Output the [x, y] coordinate of the center of the cell containing the given text.  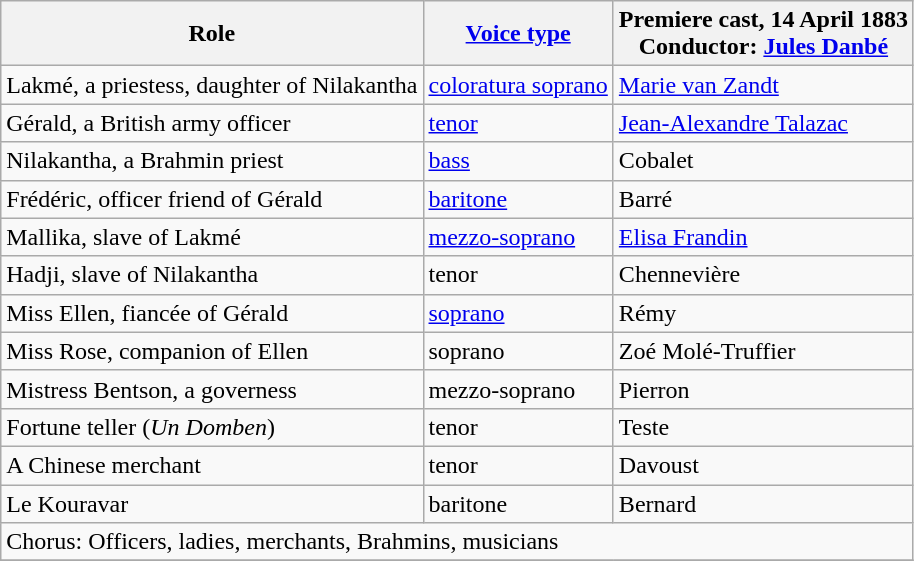
Hadji, slave of Nilakantha [212, 275]
Teste [763, 427]
bass [518, 161]
Pierron [763, 389]
Nilakantha, a Brahmin priest [212, 161]
Bernard [763, 503]
Chennevière [763, 275]
Davoust [763, 465]
Le Kouravar [212, 503]
A Chinese merchant [212, 465]
Marie van Zandt [763, 85]
coloratura soprano [518, 85]
Gérald, a British army officer [212, 123]
Mallika, slave of Lakmé [212, 237]
Elisa Frandin [763, 237]
Lakmé, a priestess, daughter of Nilakantha [212, 85]
Chorus: Officers, ladies, merchants, Brahmins, musicians [458, 542]
Fortune teller (Un Domben) [212, 427]
Miss Rose, companion of Ellen [212, 351]
Mistress Bentson, a governess [212, 389]
Frédéric, officer friend of Gérald [212, 199]
Barré [763, 199]
Cobalet [763, 161]
Jean-Alexandre Talazac [763, 123]
Role [212, 34]
Rémy [763, 313]
Zoé Molé-Truffier [763, 351]
Voice type [518, 34]
Premiere cast, 14 April 1883Conductor: Jules Danbé [763, 34]
Miss Ellen, fiancée of Gérald [212, 313]
